Return the (x, y) coordinate for the center point of the cell that contains the specified text.  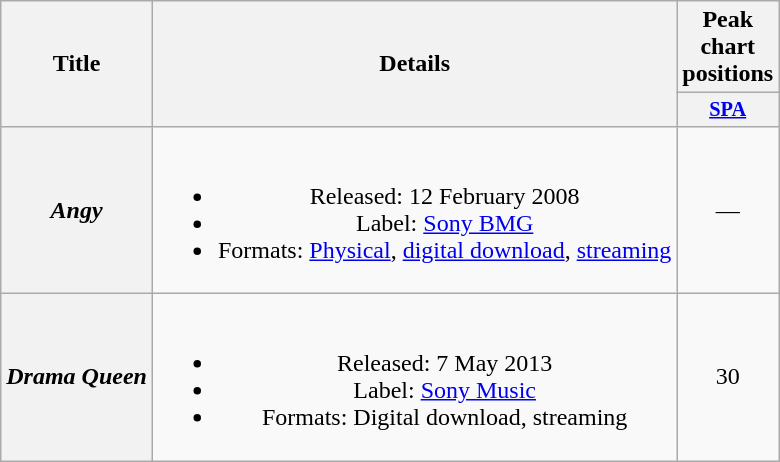
Peak chart positions (728, 47)
Angy (77, 210)
Released: 7 May 2013Label: Sony MusicFormats: Digital download, streaming (414, 378)
30 (728, 378)
SPA (728, 110)
Drama Queen (77, 378)
— (728, 210)
Title (77, 64)
Details (414, 64)
Released: 12 February 2008Label: Sony BMGFormats: Physical, digital download, streaming (414, 210)
